Capture the cell that displays the provided text and extract its [X, Y] central coordinate. 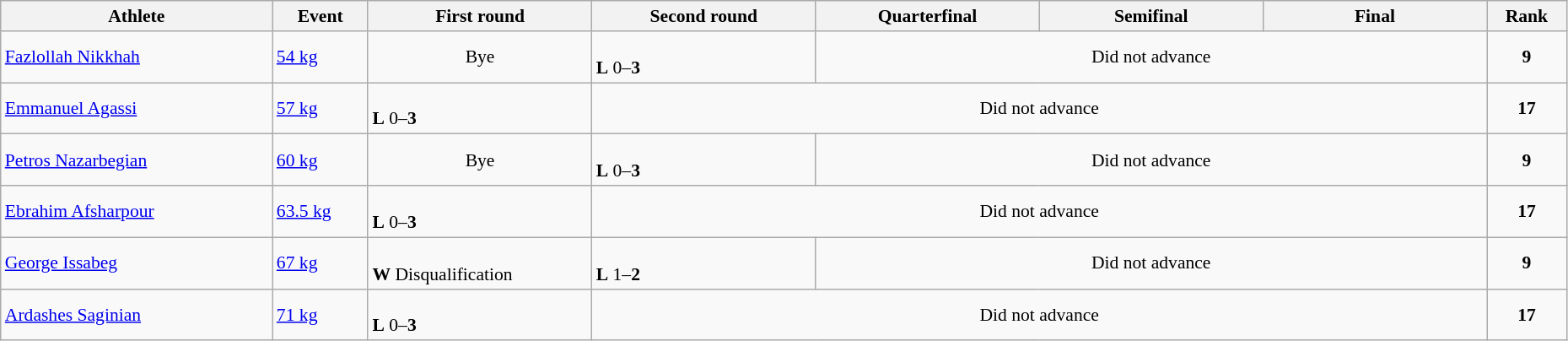
71 kg [321, 314]
George Issabeg [137, 263]
Emmanuel Agassi [137, 108]
Semifinal [1150, 16]
Petros Nazarbegian [137, 160]
60 kg [321, 160]
Ardashes Saginian [137, 314]
54 kg [321, 57]
57 kg [321, 108]
Ebrahim Afsharpour [137, 211]
Second round [703, 16]
W Disqualification [479, 263]
Final [1375, 16]
L 1–2 [703, 263]
Event [321, 16]
Quarterfinal [928, 16]
Fazlollah Nikkhah [137, 57]
First round [479, 16]
Athlete [137, 16]
Rank [1527, 16]
67 kg [321, 263]
63.5 kg [321, 211]
